Pinpoint the cell where the given text exists, returning its [X, Y] midpoint coordinate. 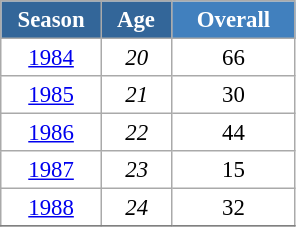
15 [234, 170]
1987 [52, 170]
1986 [52, 133]
Age [136, 20]
Overall [234, 20]
1988 [52, 208]
20 [136, 58]
Season [52, 20]
30 [234, 95]
23 [136, 170]
32 [234, 208]
66 [234, 58]
21 [136, 95]
24 [136, 208]
44 [234, 133]
1984 [52, 58]
22 [136, 133]
1985 [52, 95]
